Search for the cell housing the specified text and yield its [x, y] center coordinate. 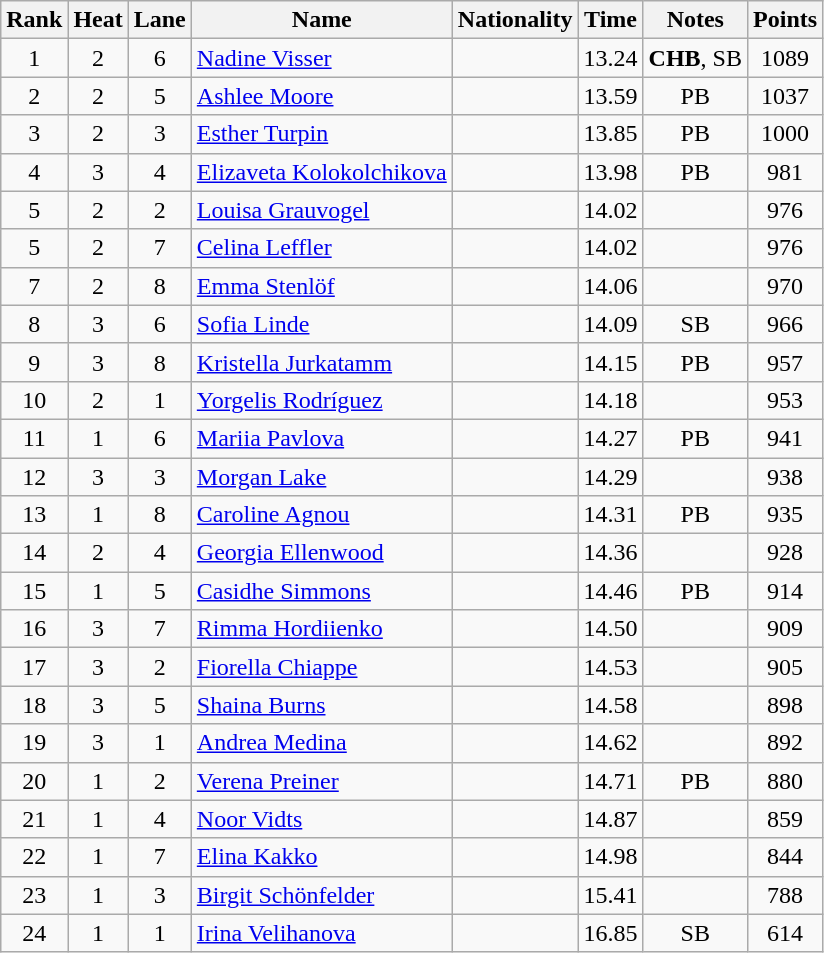
14.09 [610, 324]
Nadine Visser [322, 58]
Emma Stenlöf [322, 286]
9 [34, 362]
Rimma Hordiienko [322, 629]
Casidhe Simmons [322, 591]
614 [786, 933]
909 [786, 629]
Yorgelis Rodríguez [322, 400]
905 [786, 667]
1089 [786, 58]
Shaina Burns [322, 705]
Noor Vidts [322, 819]
981 [786, 172]
Georgia Ellenwood [322, 553]
15.41 [610, 895]
Caroline Agnou [322, 515]
CHB, SB [695, 58]
24 [34, 933]
14.36 [610, 553]
16 [34, 629]
1000 [786, 134]
13.85 [610, 134]
14 [34, 553]
14.87 [610, 819]
Ashlee Moore [322, 96]
14.31 [610, 515]
957 [786, 362]
13 [34, 515]
20 [34, 781]
1037 [786, 96]
15 [34, 591]
Louisa Grauvogel [322, 210]
Points [786, 20]
938 [786, 477]
14.46 [610, 591]
966 [786, 324]
Lane [160, 20]
953 [786, 400]
14.27 [610, 438]
13.59 [610, 96]
788 [786, 895]
14.29 [610, 477]
Rank [34, 20]
935 [786, 515]
22 [34, 857]
Mariia Pavlova [322, 438]
Elina Kakko [322, 857]
898 [786, 705]
18 [34, 705]
Irina Velihanova [322, 933]
Elizaveta Kolokolchikova [322, 172]
10 [34, 400]
13.98 [610, 172]
Nationality [515, 20]
844 [786, 857]
14.15 [610, 362]
14.50 [610, 629]
14.58 [610, 705]
859 [786, 819]
Time [610, 20]
928 [786, 553]
941 [786, 438]
Name [322, 20]
Esther Turpin [322, 134]
21 [34, 819]
19 [34, 743]
Celina Leffler [322, 248]
14.71 [610, 781]
Sofia Linde [322, 324]
Andrea Medina [322, 743]
14.06 [610, 286]
12 [34, 477]
14.18 [610, 400]
Heat [98, 20]
14.98 [610, 857]
892 [786, 743]
Verena Preiner [322, 781]
17 [34, 667]
Morgan Lake [322, 477]
Kristella Jurkatamm [322, 362]
13.24 [610, 58]
14.53 [610, 667]
23 [34, 895]
Fiorella Chiappe [322, 667]
880 [786, 781]
14.62 [610, 743]
Birgit Schönfelder [322, 895]
11 [34, 438]
16.85 [610, 933]
914 [786, 591]
Notes [695, 20]
970 [786, 286]
